Identify which cell holds the provided text, then report its (x, y) central coordinate. 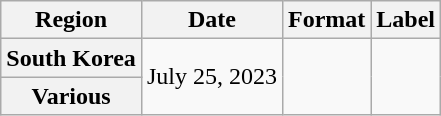
Date (212, 20)
Label (406, 20)
South Korea (72, 58)
July 25, 2023 (212, 77)
Region (72, 20)
Various (72, 96)
Format (326, 20)
